Return [X, Y] of the center of cell containing provided text 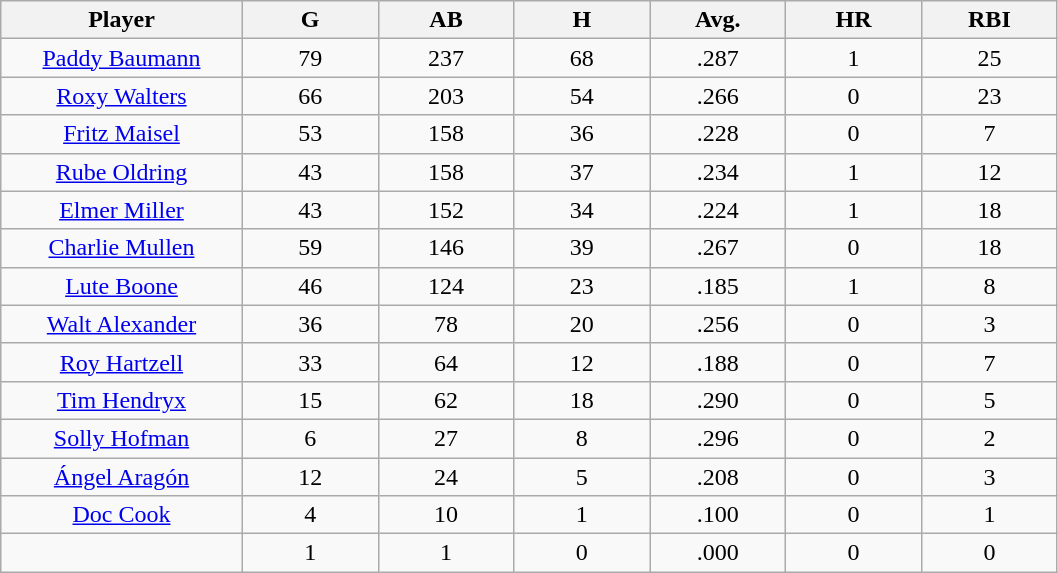
.287 [718, 58]
.000 [718, 553]
37 [582, 172]
.188 [718, 362]
25 [989, 58]
46 [310, 286]
39 [582, 248]
Rube Oldring [122, 172]
53 [310, 134]
Walt Alexander [122, 324]
G [310, 20]
Roxy Walters [122, 96]
34 [582, 210]
59 [310, 248]
54 [582, 96]
.100 [718, 515]
Charlie Mullen [122, 248]
33 [310, 362]
20 [582, 324]
Tim Hendryx [122, 400]
62 [446, 400]
124 [446, 286]
.234 [718, 172]
.266 [718, 96]
H [582, 20]
.296 [718, 438]
152 [446, 210]
Paddy Baumann [122, 58]
Roy Hartzell [122, 362]
HR [854, 20]
2 [989, 438]
6 [310, 438]
Lute Boone [122, 286]
24 [446, 477]
78 [446, 324]
Ángel Aragón [122, 477]
68 [582, 58]
.208 [718, 477]
Solly Hofman [122, 438]
Player [122, 20]
.228 [718, 134]
146 [446, 248]
64 [446, 362]
Elmer Miller [122, 210]
.267 [718, 248]
.185 [718, 286]
27 [446, 438]
Avg. [718, 20]
10 [446, 515]
237 [446, 58]
15 [310, 400]
4 [310, 515]
.290 [718, 400]
203 [446, 96]
.256 [718, 324]
RBI [989, 20]
66 [310, 96]
.224 [718, 210]
Doc Cook [122, 515]
Fritz Maisel [122, 134]
79 [310, 58]
AB [446, 20]
